Extract the (x, y) coordinate from the center of the cell holding the provided text.  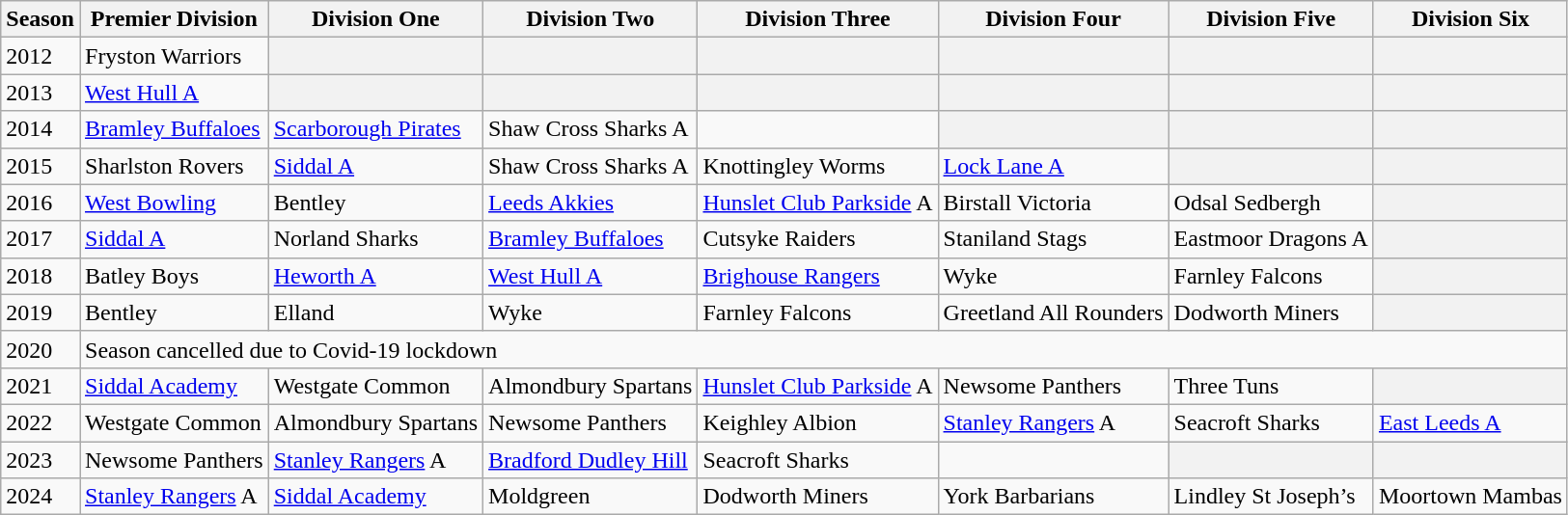
Division Four (1054, 19)
Premier Division (174, 19)
Elland (375, 312)
Odsal Sedbergh (1271, 203)
Season cancelled due to Covid-19 lockdown (823, 349)
Moortown Mambas (1471, 497)
2023 (41, 460)
York Barbarians (1054, 497)
Lock Lane A (1054, 166)
Season (41, 19)
2012 (41, 56)
Heworth A (375, 276)
2017 (41, 239)
Lindley St Joseph’s (1271, 497)
West Bowling (174, 203)
Division One (375, 19)
2019 (41, 312)
Birstall Victoria (1054, 203)
Keighley Albion (818, 422)
Bradford Dudley Hill (591, 460)
East Leeds A (1471, 422)
Sharlston Rovers (174, 166)
Scarborough Pirates (375, 129)
Norland Sharks (375, 239)
2013 (41, 93)
Three Tuns (1271, 386)
Batley Boys (174, 276)
Division Two (591, 19)
2020 (41, 349)
Cutsyke Raiders (818, 239)
2016 (41, 203)
2022 (41, 422)
Eastmoor Dragons A (1271, 239)
Division Five (1271, 19)
Staniland Stags (1054, 239)
Brighouse Rangers (818, 276)
2014 (41, 129)
Leeds Akkies (591, 203)
Division Six (1471, 19)
2024 (41, 497)
2018 (41, 276)
2015 (41, 166)
Greetland All Rounders (1054, 312)
Fryston Warriors (174, 56)
Moldgreen (591, 497)
Knottingley Worms (818, 166)
Division Three (818, 19)
2021 (41, 386)
